Return (x, y) of the center of cell containing provided text 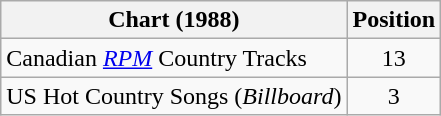
Canadian RPM Country Tracks (174, 58)
13 (394, 58)
US Hot Country Songs (Billboard) (174, 96)
Chart (1988) (174, 20)
Position (394, 20)
3 (394, 96)
